From the cell containing the given text, extract its center point as (X, Y) coordinate. 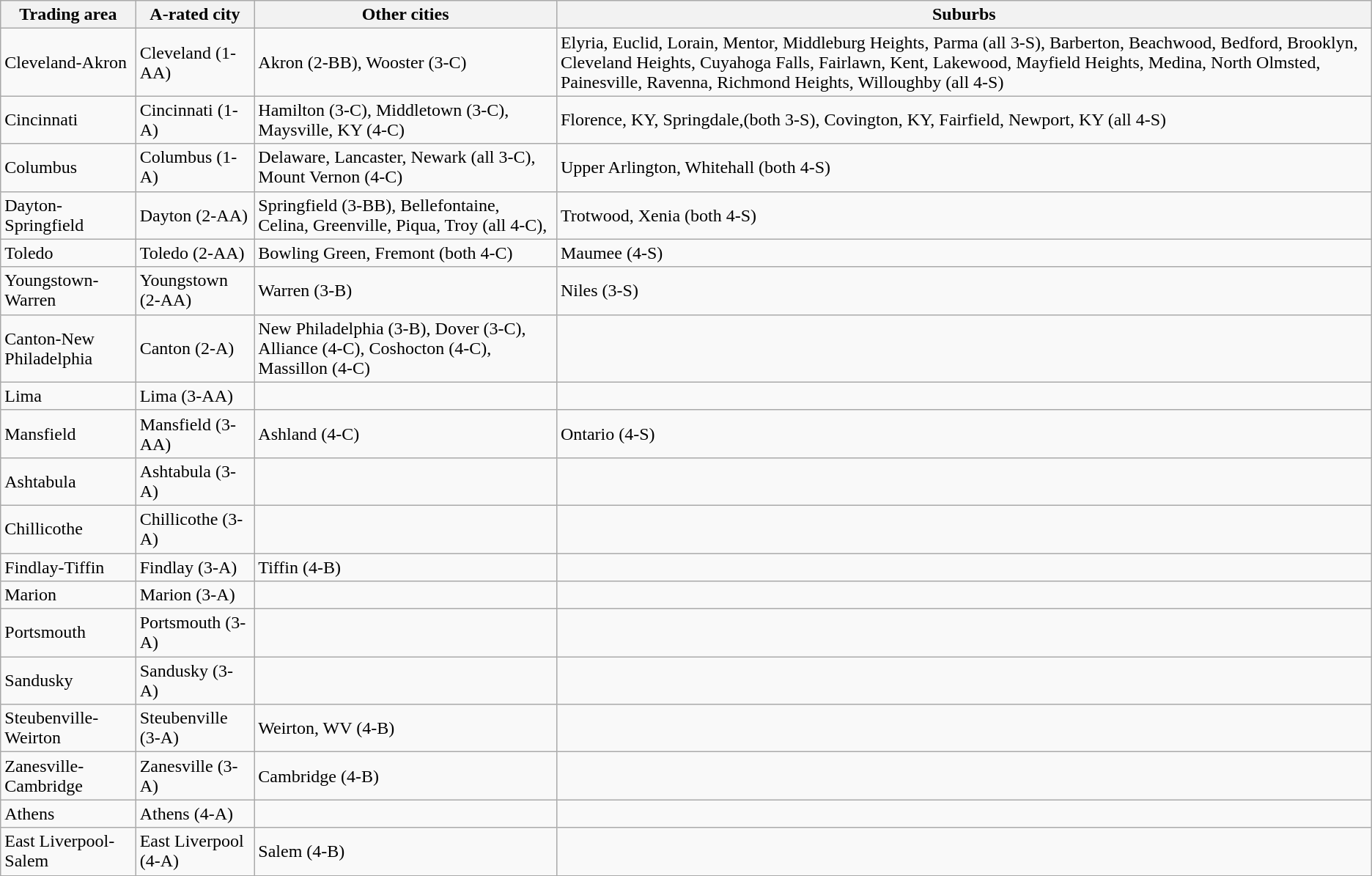
Columbus (1-A) (195, 167)
Toledo (2-AA) (195, 253)
Toledo (68, 253)
Delaware, Lancaster, Newark (all 3-C), Mount Vernon (4-C) (406, 167)
Marion (3-A) (195, 595)
Chillicothe (68, 529)
Canton (2-A) (195, 348)
Lima (3-AA) (195, 396)
A-rated city (195, 15)
Trading area (68, 15)
Findlay-Tiffin (68, 567)
East Liverpool-Salem (68, 852)
Warren (3-B) (406, 290)
Cleveland (1-AA) (195, 62)
Dayton-Springfield (68, 216)
Youngstown-Warren (68, 290)
Cincinnati (1-A) (195, 120)
Chillicothe (3-A) (195, 529)
Bowling Green, Fremont (both 4-C) (406, 253)
Mansfield (3-AA) (195, 434)
Portsmouth (3-A) (195, 633)
Athens (4-A) (195, 814)
Zanesville-Cambridge (68, 776)
Youngstown (2-AA) (195, 290)
Sandusky (3-A) (195, 680)
Niles (3-S) (964, 290)
Ontario (4-S) (964, 434)
Suburbs (964, 15)
Dayton (2-AA) (195, 216)
Sandusky (68, 680)
Steubenville (3-A) (195, 729)
Ashtabula (3-A) (195, 481)
Upper Arlington, Whitehall (both 4-S) (964, 167)
Canton-New Philadelphia (68, 348)
Athens (68, 814)
Cleveland-Akron (68, 62)
Trotwood, Xenia (both 4-S) (964, 216)
Cambridge (4-B) (406, 776)
Cincinnati (68, 120)
Akron (2-BB), Wooster (3-C) (406, 62)
Portsmouth (68, 633)
Ashland (4-C) (406, 434)
Lima (68, 396)
Steubenville-Weirton (68, 729)
Marion (68, 595)
Other cities (406, 15)
Salem (4-B) (406, 852)
Findlay (3-A) (195, 567)
Weirton, WV (4-B) (406, 729)
Hamilton (3-C), Middletown (3-C), Maysville, KY (4-C) (406, 120)
Tiffin (4-B) (406, 567)
Florence, KY, Springdale,(both 3-S), Covington, KY, Fairfield, Newport, KY (all 4-S) (964, 120)
Mansfield (68, 434)
Ashtabula (68, 481)
Maumee (4-S) (964, 253)
Zanesville (3-A) (195, 776)
New Philadelphia (3-B), Dover (3-C), Alliance (4-C), Coshocton (4-C), Massillon (4-C) (406, 348)
Springfield (3-BB), Bellefontaine, Celina, Greenville, Piqua, Troy (all 4-C), (406, 216)
Columbus (68, 167)
East Liverpool (4-A) (195, 852)
